Capture the cell that displays the provided text and extract its [X, Y] central coordinate. 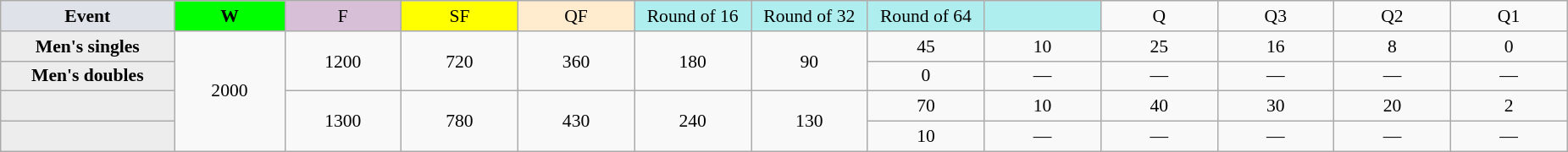
90 [809, 61]
Round of 16 [693, 16]
780 [460, 122]
8 [1393, 46]
20 [1393, 106]
70 [926, 106]
240 [693, 122]
16 [1276, 46]
Q [1159, 16]
W [230, 16]
25 [1159, 46]
430 [576, 122]
Q1 [1509, 16]
F [343, 16]
Round of 64 [926, 16]
720 [460, 61]
1200 [343, 61]
2 [1509, 106]
1300 [343, 122]
40 [1159, 106]
130 [809, 122]
Q3 [1276, 16]
Q2 [1393, 16]
SF [460, 16]
360 [576, 61]
30 [1276, 106]
QF [576, 16]
2000 [230, 91]
45 [926, 46]
Round of 32 [809, 16]
Men's doubles [88, 76]
180 [693, 61]
Event [88, 16]
Men's singles [88, 46]
